Locate the cell with the specified text and output its [x, y] center coordinate. 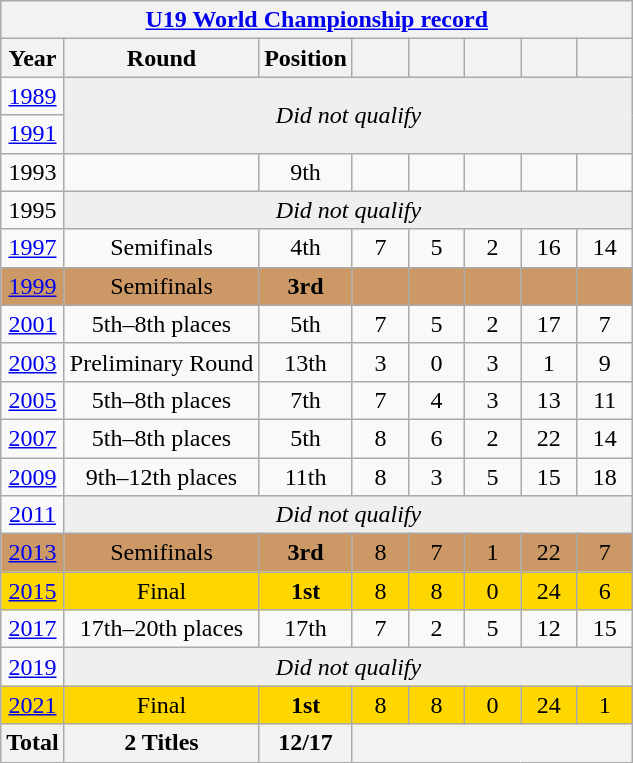
17th–20th places [161, 629]
13 [549, 400]
2019 [33, 667]
17th [306, 629]
13th [306, 362]
12 [549, 629]
11 [605, 400]
1995 [33, 210]
17 [549, 324]
4th [306, 248]
Total [33, 743]
Preliminary Round [161, 362]
1991 [33, 134]
9th–12th places [161, 477]
Round [161, 58]
4 [436, 400]
Position [306, 58]
18 [605, 477]
2013 [33, 553]
1999 [33, 286]
2017 [33, 629]
11th [306, 477]
9 [605, 362]
2005 [33, 400]
2021 [33, 705]
12/17 [306, 743]
1993 [33, 172]
2015 [33, 591]
2009 [33, 477]
2007 [33, 438]
U19 World Championship record [317, 20]
2001 [33, 324]
2 Titles [161, 743]
2003 [33, 362]
16 [549, 248]
1989 [33, 96]
9th [306, 172]
2011 [33, 515]
Year [33, 58]
7th [306, 400]
1997 [33, 248]
